For the text-containing cell, return its midpoint in [x, y] coordinate format. 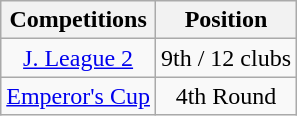
9th / 12 clubs [226, 58]
Position [226, 20]
Competitions [78, 20]
J. League 2 [78, 58]
4th Round [226, 96]
Emperor's Cup [78, 96]
